Provide the [x, y] coordinate of the cell's center where the given text is located.  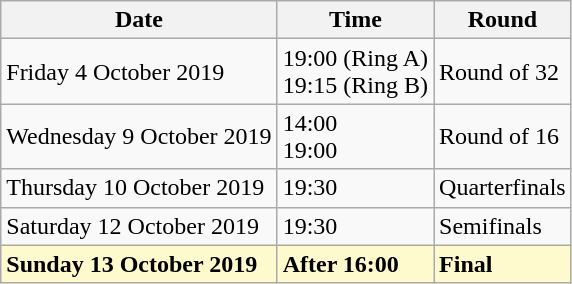
Time [355, 20]
Round [503, 20]
Semifinals [503, 226]
Final [503, 264]
Round of 16 [503, 136]
14:0019:00 [355, 136]
Quarterfinals [503, 188]
Saturday 12 October 2019 [139, 226]
19:00 (Ring A)19:15 (Ring B) [355, 72]
Friday 4 October 2019 [139, 72]
After 16:00 [355, 264]
Round of 32 [503, 72]
Thursday 10 October 2019 [139, 188]
Sunday 13 October 2019 [139, 264]
Date [139, 20]
Wednesday 9 October 2019 [139, 136]
